Extract the (x, y) coordinate from the center of the cell holding the provided text.  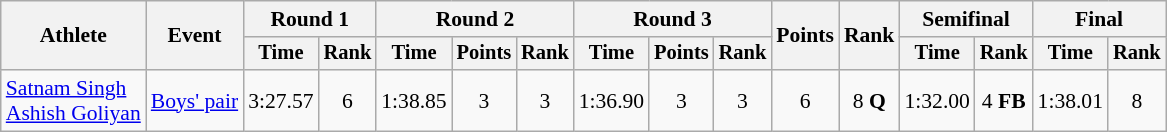
1:38.01 (1070, 100)
3:27.57 (280, 100)
1:32.00 (936, 100)
Satnam SinghAshish Goliyan (74, 100)
8 (1137, 100)
4 FB (1004, 100)
Semifinal (966, 19)
1:38.85 (414, 100)
Round 1 (310, 19)
Boys' pair (194, 100)
Round 2 (474, 19)
Athlete (74, 36)
Round 3 (672, 19)
8 Q (870, 100)
Final (1100, 19)
1:36.90 (612, 100)
Event (194, 36)
